Search for the cell housing the specified text and yield its (x, y) center coordinate. 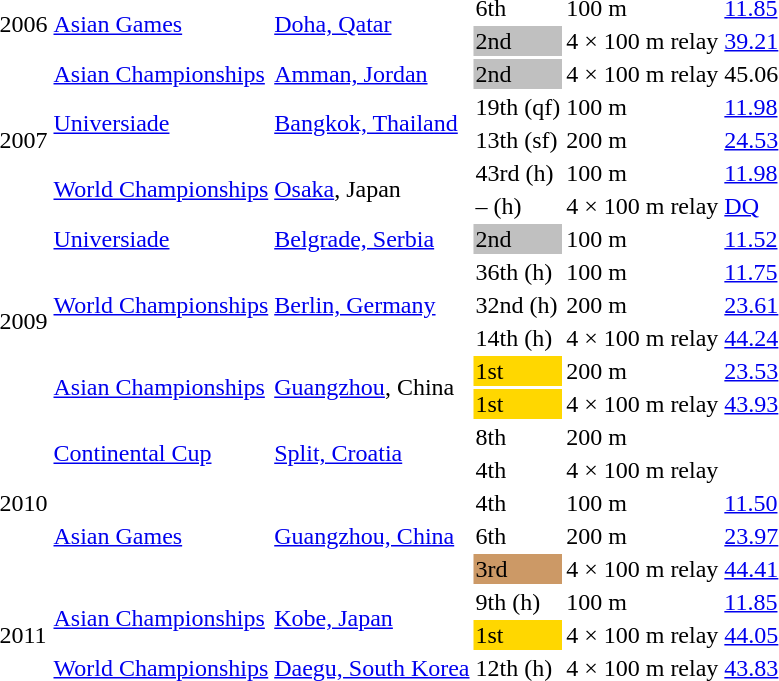
Berlin, Germany (372, 305)
43rd (h) (518, 173)
6th (518, 536)
Asian Games (161, 536)
Bangkok, Thailand (372, 124)
9th (h) (518, 602)
Belgrade, Serbia (372, 239)
8th (518, 437)
– (h) (518, 206)
Amman, Jordan (372, 74)
Kobe, Japan (372, 618)
Split, Croatia (372, 454)
14th (h) (518, 338)
Osaka, Japan (372, 190)
3rd (518, 569)
36th (h) (518, 272)
32nd (h) (518, 305)
Continental Cup (161, 454)
19th (qf) (518, 107)
13th (sf) (518, 140)
